Pinpoint the cell where the given text exists, returning its [x, y] midpoint coordinate. 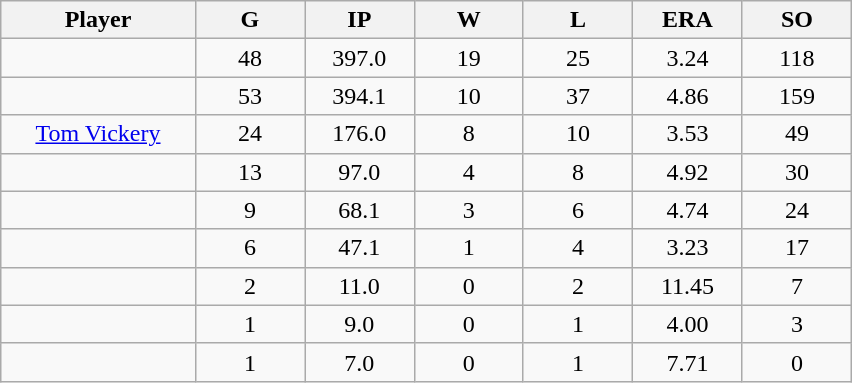
397.0 [360, 58]
9 [250, 210]
Tom Vickery [98, 134]
11.0 [360, 286]
13 [250, 172]
4.00 [688, 324]
53 [250, 96]
48 [250, 58]
IP [360, 20]
17 [797, 248]
Player [98, 20]
4.92 [688, 172]
25 [578, 58]
G [250, 20]
4.74 [688, 210]
37 [578, 96]
3.53 [688, 134]
W [468, 20]
394.1 [360, 96]
176.0 [360, 134]
L [578, 20]
7.0 [360, 362]
3.24 [688, 58]
3.23 [688, 248]
11.45 [688, 286]
9.0 [360, 324]
97.0 [360, 172]
30 [797, 172]
7.71 [688, 362]
ERA [688, 20]
19 [468, 58]
118 [797, 58]
7 [797, 286]
68.1 [360, 210]
49 [797, 134]
SO [797, 20]
159 [797, 96]
4.86 [688, 96]
47.1 [360, 248]
